Capture the cell that displays the provided text and extract its (X, Y) central coordinate. 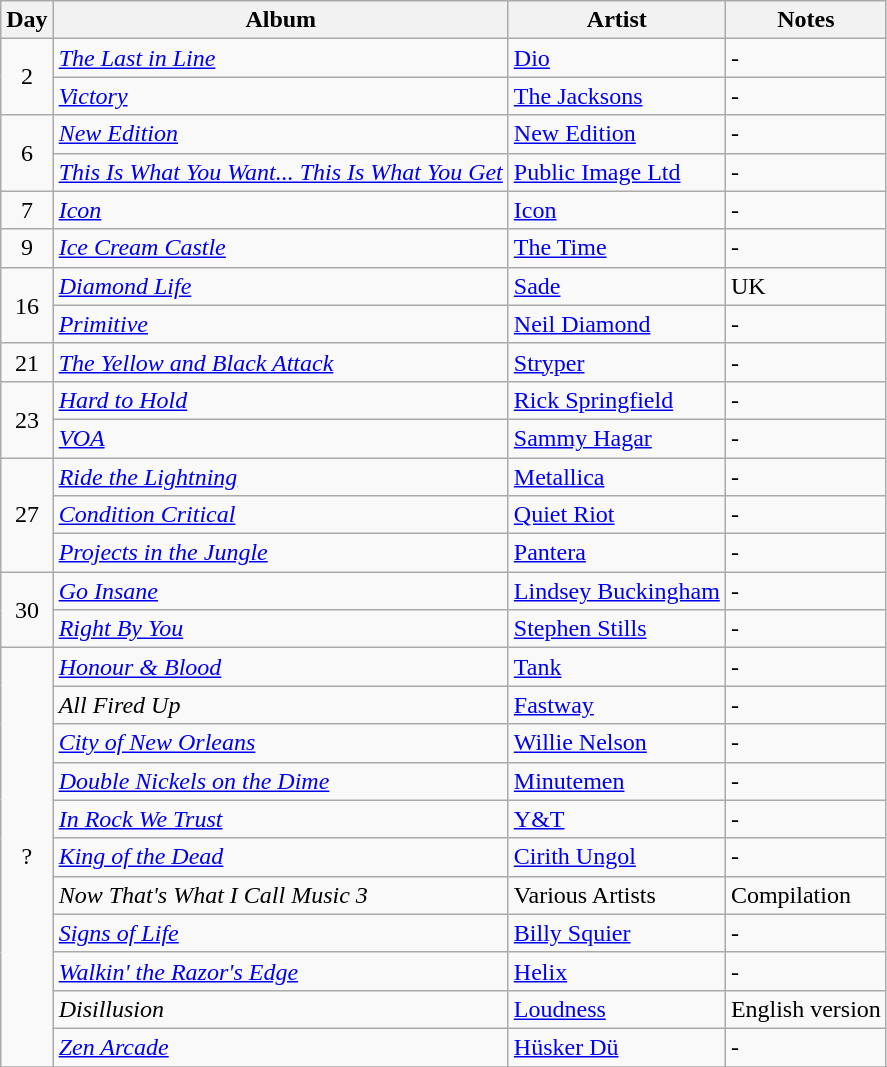
Various Artists (616, 895)
This Is What You Want... This Is What You Get (280, 172)
7 (27, 210)
Signs of Life (280, 933)
2 (27, 77)
Fastway (616, 705)
Victory (280, 96)
16 (27, 305)
Metallica (616, 477)
Now That's What I Call Music 3 (280, 895)
Sammy Hagar (616, 438)
Condition Critical (280, 515)
King of the Dead (280, 857)
Notes (806, 20)
Dio (616, 58)
Neil Diamond (616, 324)
6 (27, 153)
30 (27, 610)
Quiet Riot (616, 515)
Honour & Blood (280, 667)
Projects in the Jungle (280, 553)
Hard to Hold (280, 400)
Billy Squier (616, 933)
Public Image Ltd (616, 172)
Stryper (616, 362)
Willie Nelson (616, 743)
Day (27, 20)
English version (806, 1009)
9 (27, 248)
Ride the Lightning (280, 477)
The Jacksons (616, 96)
Minutemen (616, 781)
The Yellow and Black Attack (280, 362)
Lindsey Buckingham (616, 591)
The Last in Line (280, 58)
City of New Orleans (280, 743)
Go Insane (280, 591)
Compilation (806, 895)
Disillusion (280, 1009)
Loudness (616, 1009)
Stephen Stills (616, 629)
Y&T (616, 819)
Right By You (280, 629)
? (27, 858)
Zen Arcade (280, 1047)
Rick Springfield (616, 400)
Primitive (280, 324)
Artist (616, 20)
Sade (616, 286)
23 (27, 419)
Helix (616, 971)
Tank (616, 667)
Album (280, 20)
The Time (616, 248)
Pantera (616, 553)
In Rock We Trust (280, 819)
27 (27, 515)
21 (27, 362)
All Fired Up (280, 705)
Diamond Life (280, 286)
Cirith Ungol (616, 857)
Hüsker Dü (616, 1047)
VOA (280, 438)
Ice Cream Castle (280, 248)
Walkin' the Razor's Edge (280, 971)
Double Nickels on the Dime (280, 781)
UK (806, 286)
